Find where the given text appears and provide that cell's center as [X, Y] coordinate. 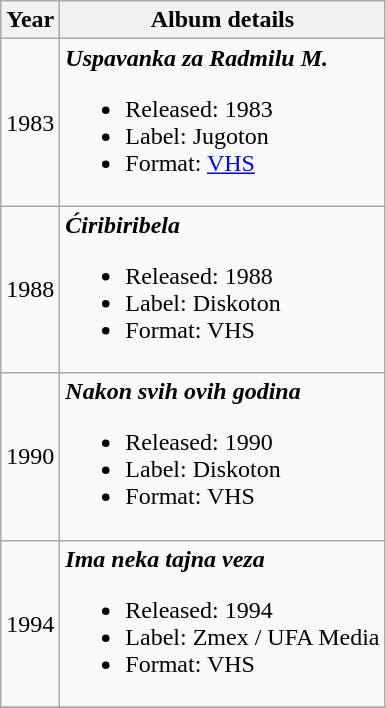
1994 [30, 624]
ĆiribiribelaReleased: 1988Label: DiskotonFormat: VHS [222, 290]
1988 [30, 290]
Nakon svih ovih godinaReleased: 1990Label: DiskotonFormat: VHS [222, 456]
1990 [30, 456]
1983 [30, 122]
Ima neka tajna vezaReleased: 1994Label: Zmex / UFA MediaFormat: VHS [222, 624]
Year [30, 20]
Album details [222, 20]
Uspavanka za Radmilu M.Released: 1983Label: JugotonFormat: VHS [222, 122]
